Identify which cell holds the provided text, then report its [X, Y] central coordinate. 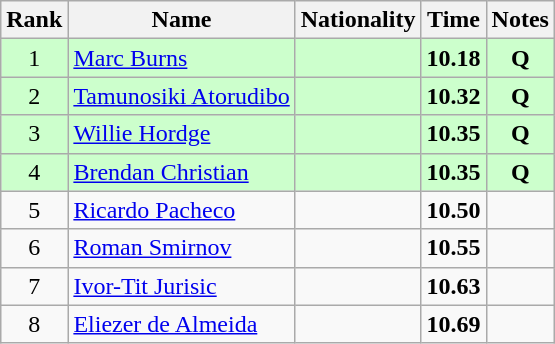
10.50 [454, 210]
Ivor-Tit Jurisic [182, 286]
Notes [520, 20]
Ricardo Pacheco [182, 210]
Eliezer de Almeida [182, 324]
Name [182, 20]
10.69 [454, 324]
6 [34, 248]
4 [34, 172]
10.18 [454, 58]
10.55 [454, 248]
Roman Smirnov [182, 248]
Rank [34, 20]
10.32 [454, 96]
7 [34, 286]
Marc Burns [182, 58]
Brendan Christian [182, 172]
3 [34, 134]
5 [34, 210]
1 [34, 58]
2 [34, 96]
8 [34, 324]
Nationality [358, 20]
Tamunosiki Atorudibo [182, 96]
10.63 [454, 286]
Willie Hordge [182, 134]
Time [454, 20]
